Search for the cell housing the specified text and yield its [x, y] center coordinate. 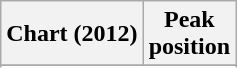
Peakposition [189, 34]
Chart (2012) [72, 34]
